Return [x, y] of the center of cell containing provided text 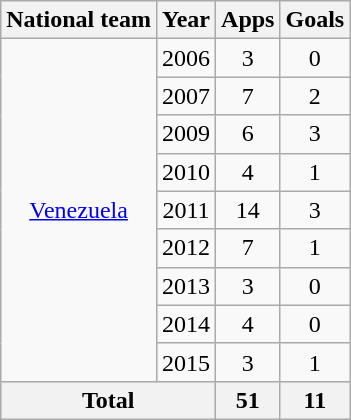
2007 [186, 96]
2009 [186, 134]
14 [248, 210]
2 [315, 96]
National team [79, 20]
2013 [186, 286]
2015 [186, 362]
2011 [186, 210]
2006 [186, 58]
Total [108, 400]
Goals [315, 20]
2014 [186, 324]
Apps [248, 20]
11 [315, 400]
51 [248, 400]
2012 [186, 248]
Venezuela [79, 210]
Year [186, 20]
6 [248, 134]
2010 [186, 172]
